Extract the (x, y) coordinate from the center of the cell holding the provided text.  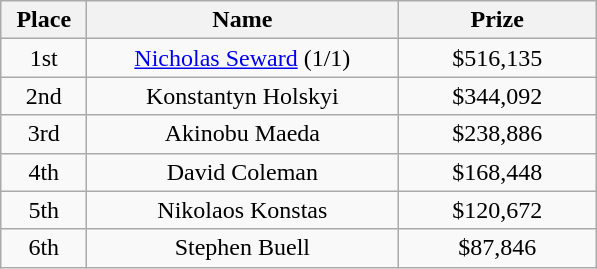
Place (44, 20)
$168,448 (498, 172)
2nd (44, 96)
Konstantyn Holskyi (242, 96)
Stephen Buell (242, 248)
6th (44, 248)
Nicholas Seward (1/1) (242, 58)
$516,135 (498, 58)
David Coleman (242, 172)
$120,672 (498, 210)
5th (44, 210)
Akinobu Maeda (242, 134)
$87,846 (498, 248)
3rd (44, 134)
4th (44, 172)
$344,092 (498, 96)
Prize (498, 20)
$238,886 (498, 134)
Name (242, 20)
Nikolaos Konstas (242, 210)
1st (44, 58)
